Scan for the cell matching the given text and deliver its [X, Y] coordinate at center. 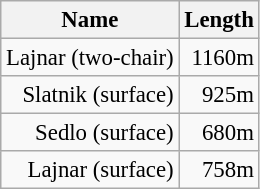
Lajnar (two-chair) [90, 58]
Name [90, 20]
758m [219, 170]
680m [219, 133]
1160m [219, 58]
Length [219, 20]
925m [219, 95]
Slatnik (surface) [90, 95]
Lajnar (surface) [90, 170]
Sedlo (surface) [90, 133]
